Search for the cell housing the specified text and yield its [X, Y] center coordinate. 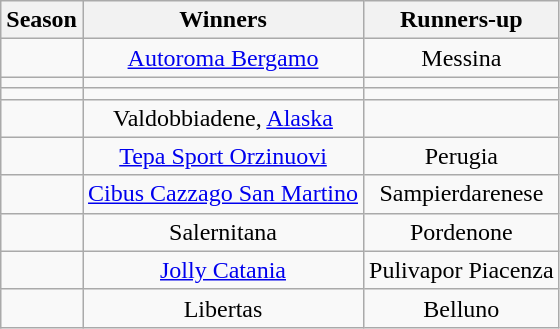
Autoroma Bergamo [222, 58]
Season [42, 20]
Runners-up [462, 20]
Pulivapor Piacenza [462, 270]
Belluno [462, 308]
Salernitana [222, 232]
Tepa Sport Orzinuovi [222, 156]
Sampierdarenese [462, 194]
Libertas [222, 308]
Messina [462, 58]
Valdobbiadene, Alaska [222, 118]
Pordenone [462, 232]
Perugia [462, 156]
Winners [222, 20]
Cibus Cazzago San Martino [222, 194]
Jolly Catania [222, 270]
